Identify which cell holds the provided text, then report its [x, y] central coordinate. 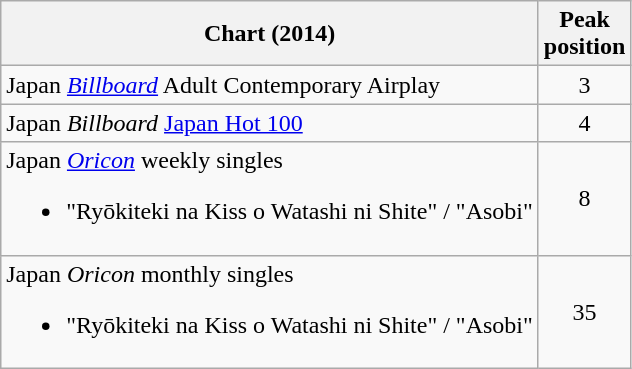
Japan Billboard Adult Contemporary Airplay [270, 85]
Japan Billboard Japan Hot 100 [270, 123]
35 [584, 312]
Chart (2014) [270, 34]
Japan Oricon monthly singles"Ryōkiteki na Kiss o Watashi ni Shite" / "Asobi" [270, 312]
8 [584, 198]
Japan Oricon weekly singles"Ryōkiteki na Kiss o Watashi ni Shite" / "Asobi" [270, 198]
4 [584, 123]
Peakposition [584, 34]
3 [584, 85]
